Detect which cell encompasses the target text, then output its [X, Y] center coordinate. 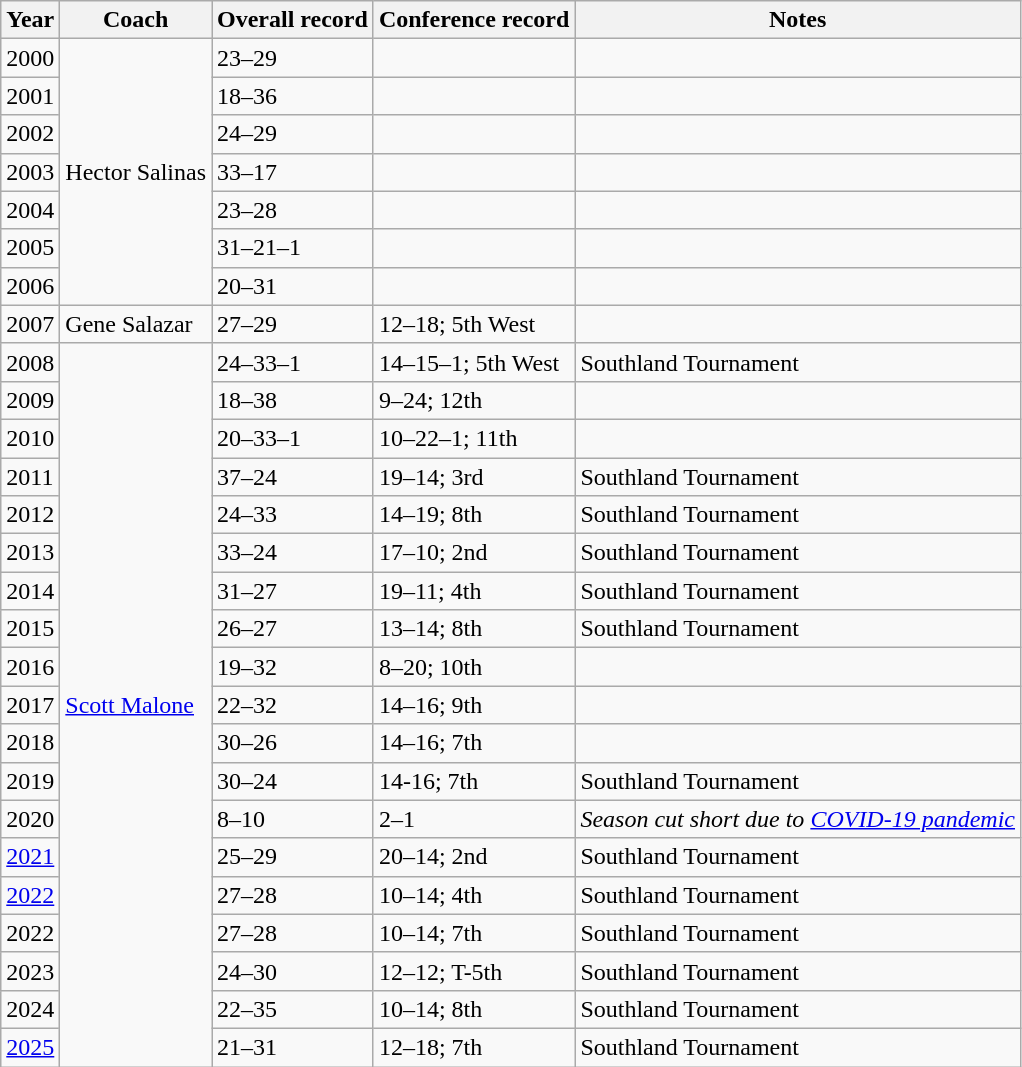
Notes [798, 20]
10–14; 8th [474, 1009]
20–33–1 [293, 438]
13–14; 8th [474, 629]
Hector Salinas [136, 172]
24–29 [293, 134]
14-16; 7th [474, 781]
2019 [30, 781]
2016 [30, 667]
27–29 [293, 324]
14–19; 8th [474, 515]
17–10; 2nd [474, 553]
24–33 [293, 515]
30–26 [293, 743]
2–1 [474, 819]
2018 [30, 743]
18–38 [293, 400]
33–24 [293, 553]
2015 [30, 629]
24–30 [293, 971]
2013 [30, 553]
2012 [30, 515]
Conference record [474, 20]
2001 [30, 96]
23–28 [293, 210]
Coach [136, 20]
10–14; 4th [474, 895]
12–18; 5th West [474, 324]
19–11; 4th [474, 591]
2021 [30, 857]
26–27 [293, 629]
33–17 [293, 172]
30–24 [293, 781]
14–15–1; 5th West [474, 362]
12–12; T-5th [474, 971]
23–29 [293, 58]
37–24 [293, 477]
2023 [30, 971]
2008 [30, 362]
2024 [30, 1009]
20–14; 2nd [474, 857]
Year [30, 20]
2025 [30, 1047]
18–36 [293, 96]
12–18; 7th [474, 1047]
14–16; 9th [474, 705]
2006 [30, 286]
8–20; 10th [474, 667]
22–32 [293, 705]
24–33–1 [293, 362]
8–10 [293, 819]
2014 [30, 591]
25–29 [293, 857]
Scott Malone [136, 704]
31–21–1 [293, 248]
20–31 [293, 286]
Overall record [293, 20]
2007 [30, 324]
10–22–1; 11th [474, 438]
2005 [30, 248]
19–14; 3rd [474, 477]
22–35 [293, 1009]
2003 [30, 172]
2020 [30, 819]
10–14; 7th [474, 933]
2009 [30, 400]
9–24; 12th [474, 400]
2002 [30, 134]
14–16; 7th [474, 743]
31–27 [293, 591]
Season cut short due to COVID-19 pandemic [798, 819]
2010 [30, 438]
2000 [30, 58]
2011 [30, 477]
19–32 [293, 667]
2004 [30, 210]
21–31 [293, 1047]
2017 [30, 705]
Gene Salazar [136, 324]
